Provide the (X, Y) coordinate of the cell's center where the given text is located.  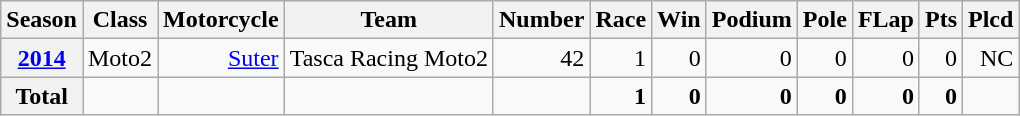
2014 (42, 58)
Motorcycle (222, 20)
42 (541, 58)
Pts (940, 20)
Plcd (991, 20)
Number (541, 20)
Moto2 (120, 58)
Season (42, 20)
Suter (222, 58)
Race (621, 20)
Win (680, 20)
Podium (752, 20)
Class (120, 20)
NC (991, 58)
Pole (824, 20)
Tasca Racing Moto2 (388, 58)
Team (388, 20)
Total (42, 96)
FLap (886, 20)
